Return (X, Y) of the center of cell containing provided text 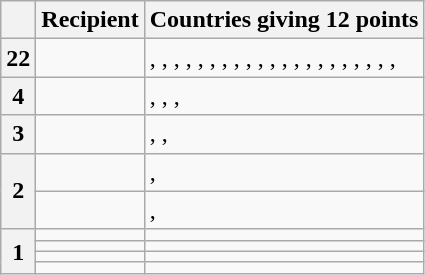
Recipient (90, 20)
, , , , , , , , , , , , , , , , , , , , , (284, 58)
2 (18, 191)
4 (18, 96)
1 (18, 251)
Countries giving 12 points (284, 20)
, , , (284, 96)
22 (18, 58)
, , (284, 134)
3 (18, 134)
